Find where the given text appears and provide that cell's center as [x, y] coordinate. 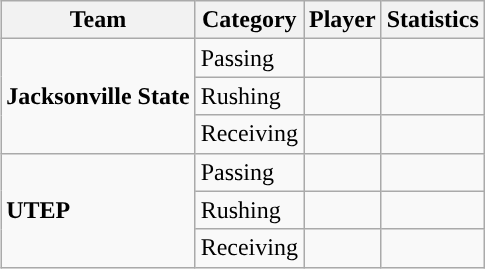
Category [249, 20]
UTEP [98, 210]
Jacksonville State [98, 96]
Statistics [432, 20]
Team [98, 20]
Player [343, 20]
